Capture the cell that displays the provided text and extract its [X, Y] central coordinate. 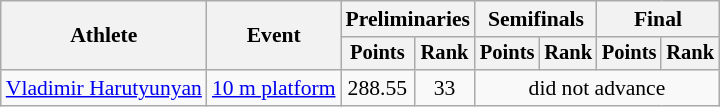
Semifinals [536, 19]
Athlete [104, 36]
10 m platform [274, 88]
Vladimir Harutyunyan [104, 88]
Preliminaries [408, 19]
Event [274, 36]
288.55 [378, 88]
did not advance [597, 88]
33 [444, 88]
Final [658, 19]
